Pinpoint the cell where the given text exists, returning its (x, y) midpoint coordinate. 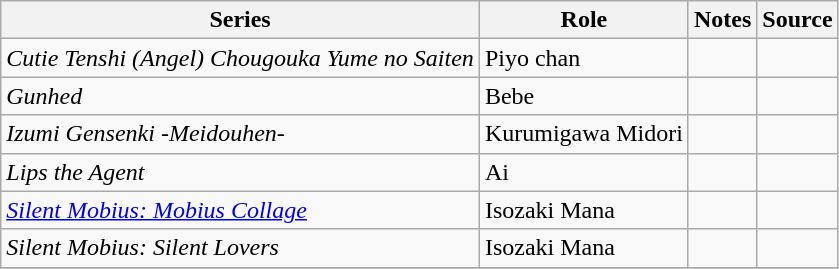
Cutie Tenshi (Angel) Chougouka Yume no Saiten (240, 58)
Role (584, 20)
Silent Mobius: Silent Lovers (240, 248)
Source (798, 20)
Bebe (584, 96)
Izumi Gensenki -Meidouhen- (240, 134)
Lips the Agent (240, 172)
Kurumigawa Midori (584, 134)
Gunhed (240, 96)
Notes (722, 20)
Silent Mobius: Mobius Collage (240, 210)
Piyo chan (584, 58)
Ai (584, 172)
Series (240, 20)
